From the cell containing the given text, extract its center point as [x, y] coordinate. 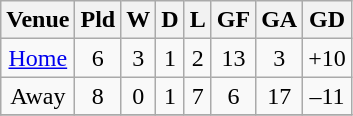
13 [233, 58]
Pld [98, 20]
8 [98, 96]
Venue [38, 20]
–11 [328, 96]
Home [38, 58]
GA [280, 20]
GD [328, 20]
GF [233, 20]
D [170, 20]
7 [198, 96]
17 [280, 96]
+10 [328, 58]
Away [38, 96]
2 [198, 58]
0 [138, 96]
L [198, 20]
W [138, 20]
